For the text-containing cell, return its midpoint in (X, Y) coordinate format. 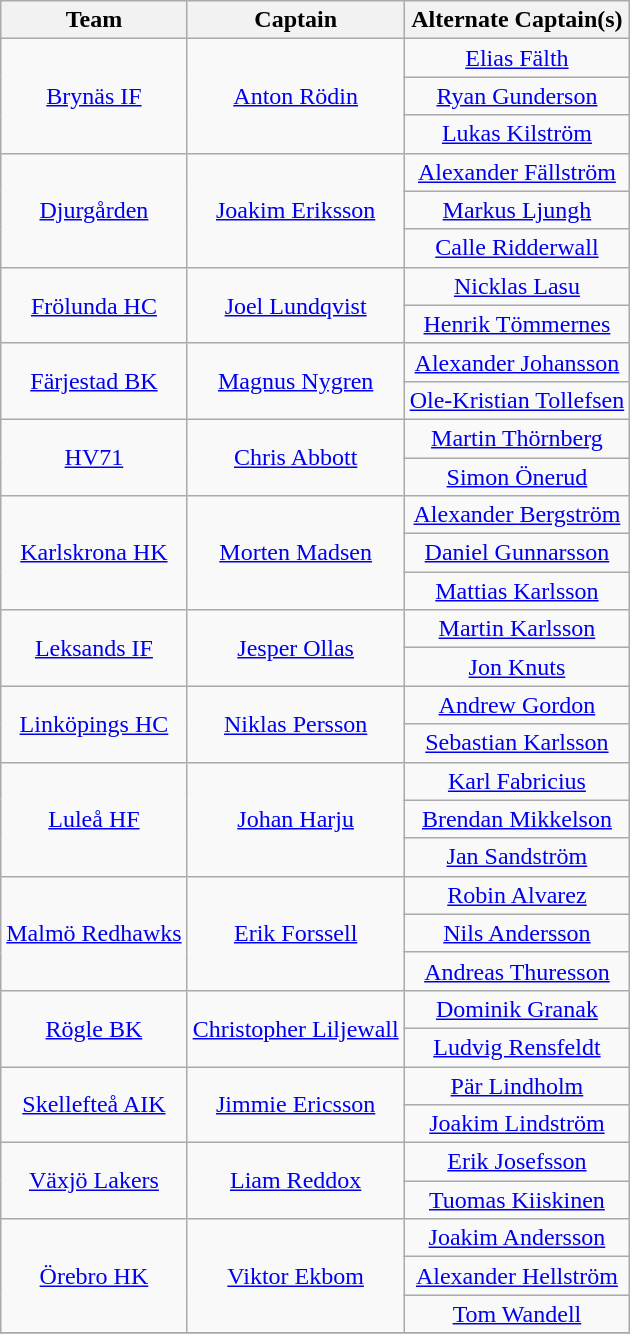
Jesper Ollas (296, 648)
Ludvig Rensfeldt (517, 1047)
Ryan Gunderson (517, 96)
Simon Önerud (517, 477)
Andreas Thuresson (517, 971)
Alexander Johansson (517, 362)
Djurgården (94, 210)
Alexander Hellström (517, 1276)
Brynäs IF (94, 96)
Nicklas Lasu (517, 286)
Johan Harju (296, 819)
Magnus Nygren (296, 381)
Linköpings HC (94, 724)
Alexander Bergström (517, 515)
Växjö Lakers (94, 1181)
Robin Alvarez (517, 895)
Karlskrona HK (94, 553)
Calle Ridderwall (517, 248)
Chris Abbott (296, 457)
Örebro HK (94, 1276)
Martin Thörnberg (517, 438)
Joakim Eriksson (296, 210)
Jan Sandström (517, 857)
Ole-Kristian Tollefsen (517, 400)
Leksands IF (94, 648)
Tuomas Kiiskinen (517, 1200)
Henrik Tömmernes (517, 324)
Joel Lundqvist (296, 305)
Team (94, 20)
Andrew Gordon (517, 705)
Mattias Karlsson (517, 591)
HV71 (94, 457)
Färjestad BK (94, 381)
Jimmie Ericsson (296, 1104)
Erik Josefsson (517, 1162)
Markus Ljungh (517, 210)
Elias Fälth (517, 58)
Christopher Liljewall (296, 1028)
Viktor Ekbom (296, 1276)
Liam Reddox (296, 1181)
Nils Andersson (517, 933)
Martin Karlsson (517, 629)
Jon Knuts (517, 667)
Skellefteå AIK (94, 1104)
Morten Madsen (296, 553)
Joakim Lindström (517, 1124)
Daniel Gunnarsson (517, 553)
Brendan Mikkelson (517, 819)
Niklas Persson (296, 724)
Alternate Captain(s) (517, 20)
Frölunda HC (94, 305)
Pär Lindholm (517, 1085)
Rögle BK (94, 1028)
Malmö Redhawks (94, 933)
Erik Forssell (296, 933)
Captain (296, 20)
Karl Fabricius (517, 781)
Alexander Fällström (517, 172)
Joakim Andersson (517, 1238)
Anton Rödin (296, 96)
Dominik Granak (517, 1009)
Tom Wandell (517, 1314)
Lukas Kilström (517, 134)
Sebastian Karlsson (517, 743)
Luleå HF (94, 819)
